Search for the cell housing the specified text and yield its [x, y] center coordinate. 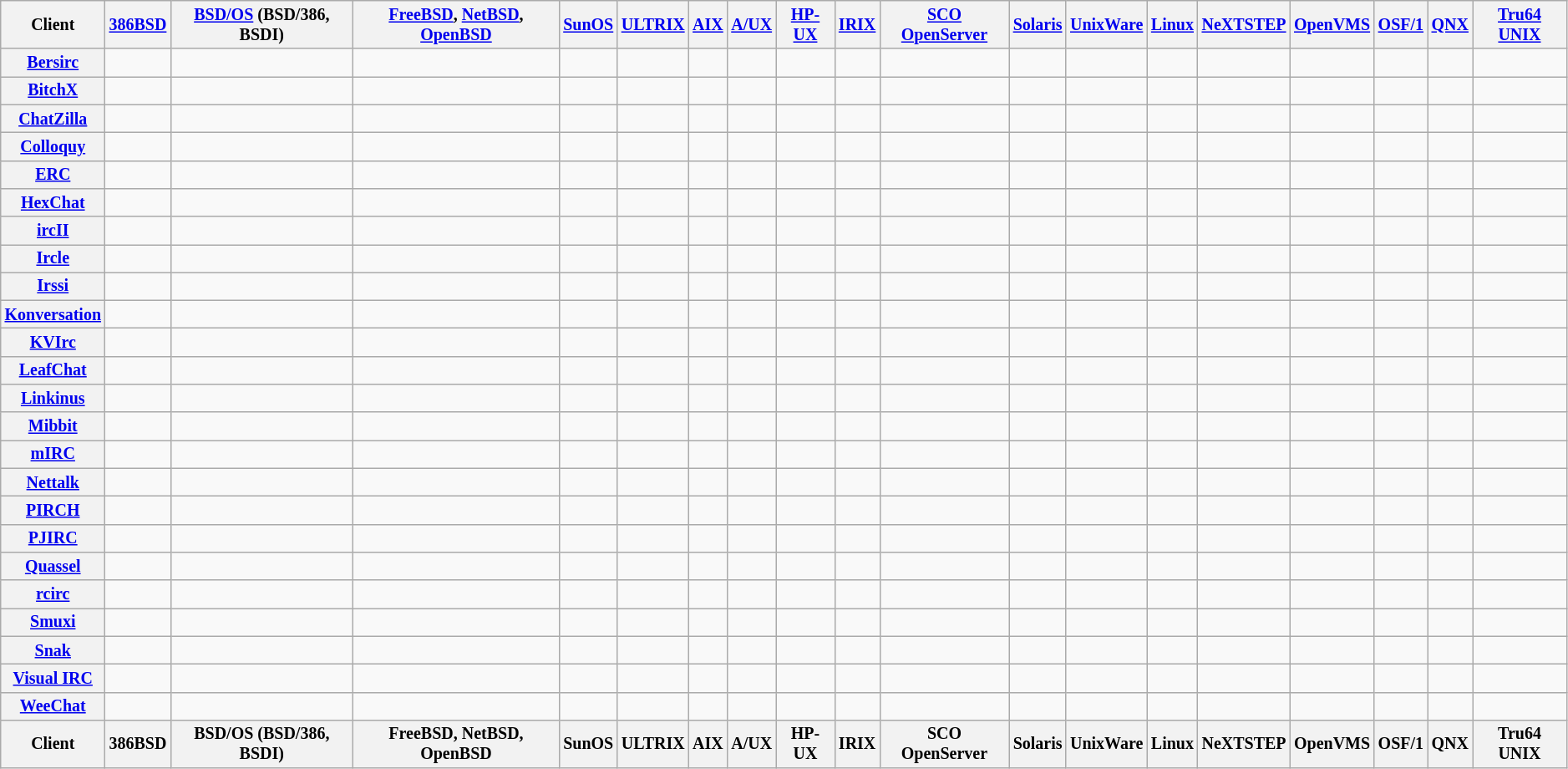
Ircle [53, 259]
PJIRC [53, 538]
mIRC [53, 455]
ChatZilla [53, 119]
Visual IRC [53, 679]
Quassel [53, 567]
ircII [53, 231]
ERC [53, 174]
Konversation [53, 314]
HexChat [53, 202]
LeafChat [53, 371]
PIRCH [53, 510]
Snak [53, 650]
KVIrc [53, 343]
rcirc [53, 593]
Smuxi [53, 622]
WeeChat [53, 705]
Colloquy [53, 147]
Irssi [53, 286]
BitchX [53, 90]
Mibbit [53, 426]
Bersirc [53, 64]
Nettalk [53, 483]
Linkinus [53, 398]
